Provide the (X, Y) coordinate of the cell's center where the given text is located.  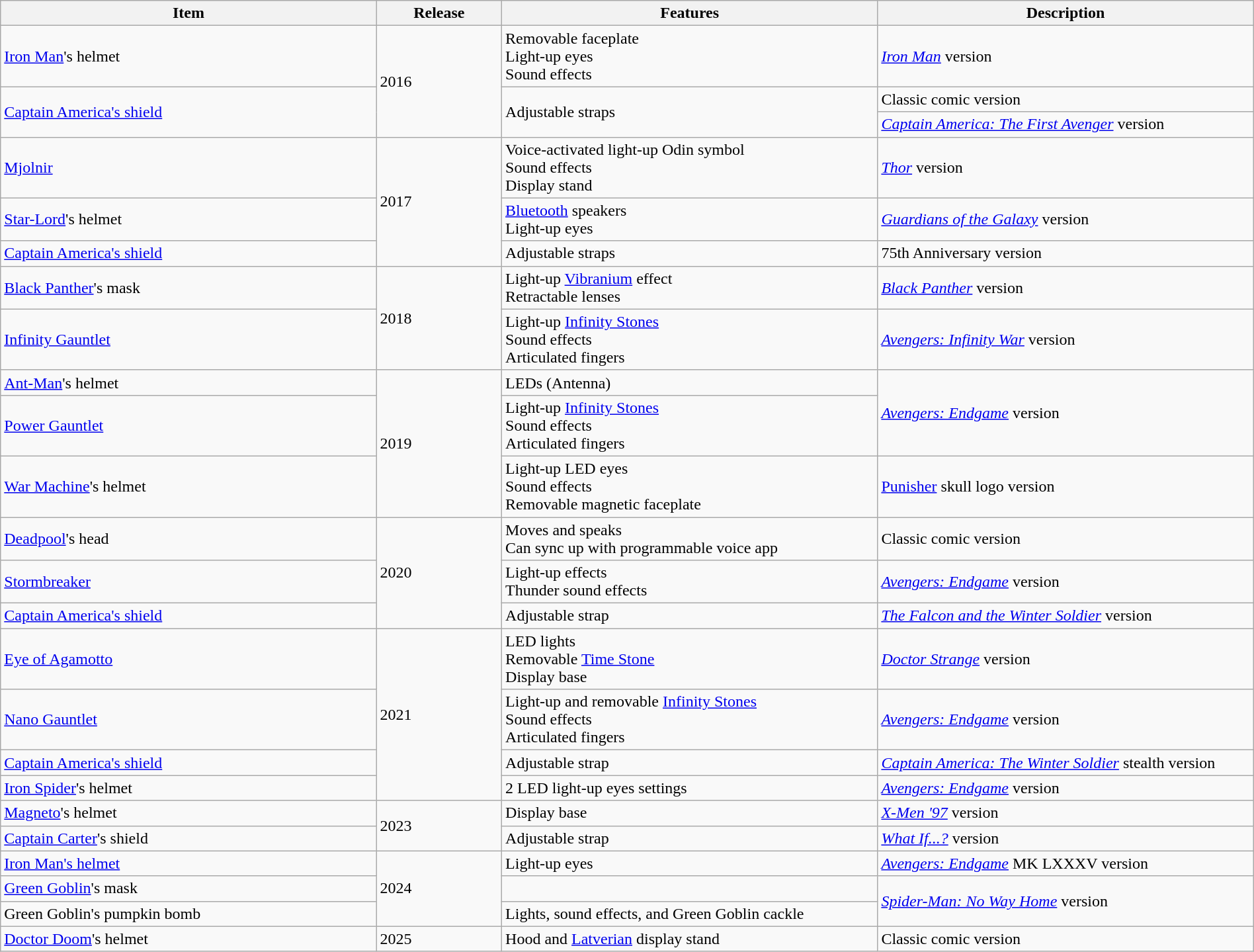
Guardians of the Galaxy version (1066, 220)
The Falcon and the Winter Soldier version (1066, 616)
Power Gauntlet (188, 425)
Thor version (1066, 167)
Punisher skull logo version (1066, 486)
LED lightsRemovable Time StoneDisplay base (690, 659)
75th Anniversary version (1066, 253)
Mjolnir (188, 167)
Black Panther version (1066, 287)
Moves and speaksCan sync up with programmable voice app (690, 539)
Nano Gauntlet (188, 720)
Light-up effectsThunder sound effects (690, 582)
Green Goblin's mask (188, 888)
War Machine's helmet (188, 486)
2025 (439, 939)
Captain Carter's shield (188, 838)
Item (188, 13)
2023 (439, 826)
Stormbreaker (188, 582)
Captain America: The First Avenger version (1066, 124)
Captain America: The Winter Soldier stealth version (1066, 763)
Infinity Gauntlet (188, 339)
Display base (690, 813)
Magneto's helmet (188, 813)
Removable faceplateLight-up eyesSound effects (690, 56)
Iron Man version (1066, 56)
2024 (439, 888)
X-Men '97 version (1066, 813)
Light-up and removable Infinity StonesSound effectsArticulated fingers (690, 720)
Doctor Strange version (1066, 659)
Avengers: Endgame MK LXXXV version (1066, 863)
2019 (439, 443)
Lights, sound effects, and Green Goblin cackle (690, 914)
Doctor Doom's helmet (188, 939)
Light-up eyes (690, 863)
Voice-activated light-up Odin symbolSound effectsDisplay stand (690, 167)
Deadpool's head (188, 539)
Ant-Man's helmet (188, 382)
LEDs (Antenna) (690, 382)
Avengers: Infinity War version (1066, 339)
Spider-Man: No Way Home version (1066, 901)
Features (690, 13)
2017 (439, 201)
What If...? version (1066, 838)
Eye of Agamotto (188, 659)
2020 (439, 573)
2 LED light-up eyes settings (690, 788)
Light-up LED eyesSound effectsRemovable magnetic faceplate (690, 486)
Release (439, 13)
Hood and Latverian display stand (690, 939)
Bluetooth speakersLight-up eyes (690, 220)
2016 (439, 81)
2021 (439, 714)
Green Goblin's pumpkin bomb (188, 914)
Light-up Vibranium effectRetractable lenses (690, 287)
Iron Spider's helmet (188, 788)
Description (1066, 13)
Black Panther's mask (188, 287)
Star-Lord's helmet (188, 220)
2018 (439, 318)
